Extract the [x, y] coordinate from the center of the cell holding the provided text.  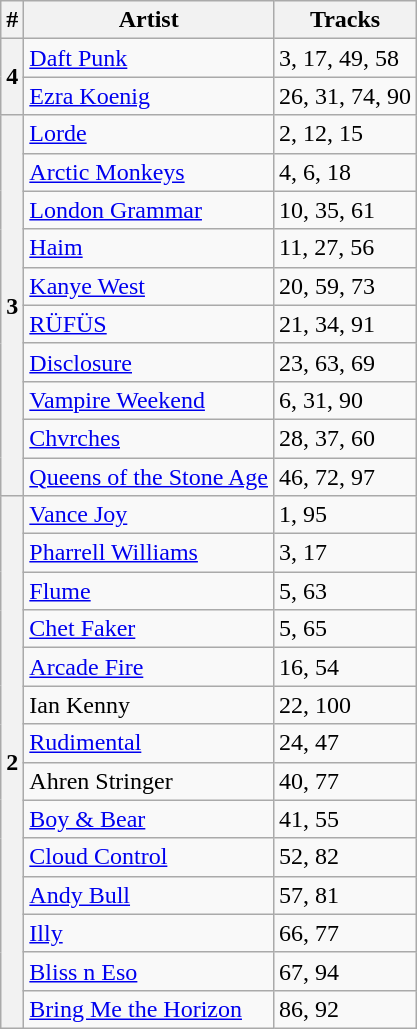
Chet Faker [149, 629]
Ezra Koenig [149, 96]
22, 100 [344, 705]
RÜFÜS [149, 324]
Lorde [149, 134]
16, 54 [344, 667]
10, 35, 61 [344, 210]
Arctic Monkeys [149, 172]
Tracks [344, 20]
Disclosure [149, 362]
2, 12, 15 [344, 134]
46, 72, 97 [344, 477]
6, 31, 90 [344, 400]
23, 63, 69 [344, 362]
Ian Kenny [149, 705]
Daft Punk [149, 58]
86, 92 [344, 1009]
Arcade Fire [149, 667]
67, 94 [344, 971]
Bliss n Eso [149, 971]
Bring Me the Horizon [149, 1009]
57, 81 [344, 895]
52, 82 [344, 857]
Haim [149, 248]
Chvrches [149, 438]
41, 55 [344, 819]
Artist [149, 20]
66, 77 [344, 933]
Cloud Control [149, 857]
28, 37, 60 [344, 438]
3, 17, 49, 58 [344, 58]
40, 77 [344, 781]
3, 17 [344, 553]
Pharrell Williams [149, 553]
Kanye West [149, 286]
Rudimental [149, 743]
4 [12, 77]
Vampire Weekend [149, 400]
26, 31, 74, 90 [344, 96]
London Grammar [149, 210]
5, 65 [344, 629]
21, 34, 91 [344, 324]
Flume [149, 591]
3 [12, 306]
1, 95 [344, 515]
11, 27, 56 [344, 248]
Illy [149, 933]
Andy Bull [149, 895]
Vance Joy [149, 515]
Ahren Stringer [149, 781]
5, 63 [344, 591]
# [12, 20]
2 [12, 762]
24, 47 [344, 743]
Queens of the Stone Age [149, 477]
4, 6, 18 [344, 172]
20, 59, 73 [344, 286]
Boy & Bear [149, 819]
